Pinpoint the cell where the given text exists, returning its [X, Y] midpoint coordinate. 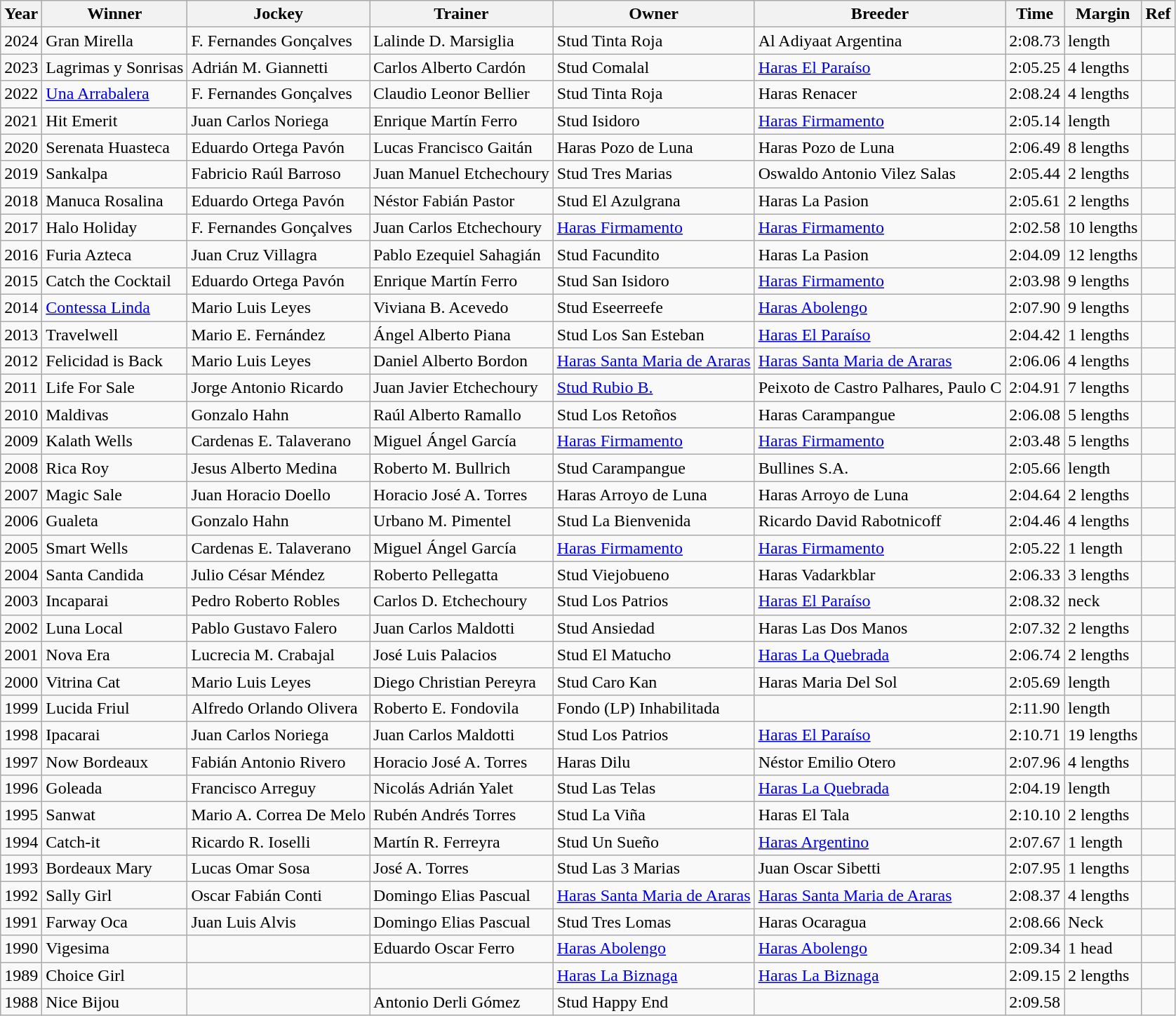
2:05.61 [1035, 201]
2:03.98 [1035, 281]
Choice Girl [115, 975]
2:02.58 [1035, 227]
Lucas Francisco Gaitán [462, 147]
Ricardo R. Ioselli [279, 842]
2:07.90 [1035, 307]
Stud Viejobueno [654, 575]
Winner [115, 14]
Stud Rubio B. [654, 388]
2:06.33 [1035, 575]
Contessa Linda [115, 307]
Juan Cruz Villagra [279, 254]
Haras Vadarkblar [880, 575]
Goleada [115, 789]
Haras El Tala [880, 815]
1993 [21, 869]
2:08.37 [1035, 895]
2:04.91 [1035, 388]
Stud La Viña [654, 815]
Halo Holiday [115, 227]
Lucida Friul [115, 708]
1998 [21, 735]
Al Adiyaat Argentina [880, 41]
2017 [21, 227]
Claudio Leonor Bellier [462, 94]
Viviana B. Acevedo [462, 307]
Trainer [462, 14]
Stud Tres Marias [654, 174]
Luna Local [115, 628]
2010 [21, 415]
1995 [21, 815]
Stud Los San Esteban [654, 335]
Haras Dilu [654, 761]
Vigesima [115, 949]
José Luis Palacios [462, 655]
2:03.48 [1035, 441]
2014 [21, 307]
Haras Argentino [880, 842]
Stud Ansiedad [654, 628]
Haras Carampangue [880, 415]
Lalinde D. Marsiglia [462, 41]
2007 [21, 495]
2:04.09 [1035, 254]
Juan Carlos Etchechoury [462, 227]
Furia Azteca [115, 254]
Julio César Méndez [279, 575]
Ricardo David Rabotnicoff [880, 521]
Breeder [880, 14]
Stud Tres Lomas [654, 922]
2:09.58 [1035, 1002]
Time [1035, 14]
2:05.69 [1035, 681]
Stud La Bienvenida [654, 521]
2:05.25 [1035, 67]
Ref [1158, 14]
Stud Facundito [654, 254]
2000 [21, 681]
Stud Las 3 Marias [654, 869]
Jockey [279, 14]
Juan Luis Alvis [279, 922]
2002 [21, 628]
Fabián Antonio Rivero [279, 761]
Raúl Alberto Ramallo [462, 415]
Martín R. Ferreyra [462, 842]
2006 [21, 521]
Fondo (LP) Inhabilitada [654, 708]
Manuca Rosalina [115, 201]
1992 [21, 895]
2021 [21, 121]
Eduardo Oscar Ferro [462, 949]
Néstor Fabián Pastor [462, 201]
10 lengths [1103, 227]
Juan Horacio Doello [279, 495]
Rubén Andrés Torres [462, 815]
Urbano M. Pimentel [462, 521]
2019 [21, 174]
Stud El Azulgrana [654, 201]
Haras Las Dos Manos [880, 628]
Stud Eseerreefe [654, 307]
Nicolás Adrián Yalet [462, 789]
2:06.49 [1035, 147]
Mario E. Fernández [279, 335]
2024 [21, 41]
2016 [21, 254]
1988 [21, 1002]
Diego Christian Pereyra [462, 681]
Peixoto de Castro Palhares, Paulo C [880, 388]
Haras Renacer [880, 94]
Santa Candida [115, 575]
Adrián M. Giannetti [279, 67]
Roberto M. Bullrich [462, 468]
2:07.95 [1035, 869]
Smart Wells [115, 548]
3 lengths [1103, 575]
Carlos D. Etchechoury [462, 601]
Ipacarai [115, 735]
Kalath Wells [115, 441]
2:09.15 [1035, 975]
8 lengths [1103, 147]
2:06.74 [1035, 655]
2:05.14 [1035, 121]
2003 [21, 601]
Neck [1103, 922]
2015 [21, 281]
2:08.66 [1035, 922]
Stud San Isidoro [654, 281]
Nice Bijou [115, 1002]
Now Bordeaux [115, 761]
2:09.34 [1035, 949]
Hit Emerit [115, 121]
2:04.46 [1035, 521]
2:08.24 [1035, 94]
2013 [21, 335]
José A. Torres [462, 869]
Catch-it [115, 842]
Stud Carampangue [654, 468]
Una Arrabalera [115, 94]
Néstor Emilio Otero [880, 761]
2023 [21, 67]
Oswaldo Antonio Vilez Salas [880, 174]
2012 [21, 361]
2004 [21, 575]
1991 [21, 922]
2:08.73 [1035, 41]
Antonio Derli Gómez [462, 1002]
Fabricio Raúl Barroso [279, 174]
2:05.66 [1035, 468]
2020 [21, 147]
Roberto E. Fondovila [462, 708]
2:10.71 [1035, 735]
1989 [21, 975]
Catch the Cocktail [115, 281]
Stud Caro Kan [654, 681]
Oscar Fabián Conti [279, 895]
2:11.90 [1035, 708]
Lucas Omar Sosa [279, 869]
Juan Javier Etchechoury [462, 388]
Rica Roy [115, 468]
2011 [21, 388]
Stud Comalal [654, 67]
Lucrecia M. Crabajal [279, 655]
2:07.96 [1035, 761]
Jesus Alberto Medina [279, 468]
Stud Los Retoños [654, 415]
Maldivas [115, 415]
neck [1103, 601]
2:04.42 [1035, 335]
Farway Oca [115, 922]
Pedro Roberto Robles [279, 601]
Stud Isidoro [654, 121]
Incaparai [115, 601]
Stud El Matucho [654, 655]
Juan Manuel Etchechoury [462, 174]
19 lengths [1103, 735]
1999 [21, 708]
Mario A. Correa De Melo [279, 815]
Stud Las Telas [654, 789]
Sanwat [115, 815]
2022 [21, 94]
Juan Oscar Sibetti [880, 869]
2009 [21, 441]
2:05.22 [1035, 548]
2018 [21, 201]
Felicidad is Back [115, 361]
Bullines S.A. [880, 468]
Travelwell [115, 335]
2:06.06 [1035, 361]
Owner [654, 14]
2005 [21, 548]
Lagrimas y Sonrisas [115, 67]
Alfredo Orlando Olivera [279, 708]
Serenata Huasteca [115, 147]
Life For Sale [115, 388]
Stud Un Sueño [654, 842]
Pablo Ezequiel Sahagián [462, 254]
Carlos Alberto Cardón [462, 67]
12 lengths [1103, 254]
Nova Era [115, 655]
Haras Ocaragua [880, 922]
Roberto Pellegatta [462, 575]
1990 [21, 949]
Gran Mirella [115, 41]
Sally Girl [115, 895]
1996 [21, 789]
Vitrina Cat [115, 681]
Magic Sale [115, 495]
Bordeaux Mary [115, 869]
Haras Maria Del Sol [880, 681]
2:07.67 [1035, 842]
Jorge Antonio Ricardo [279, 388]
2008 [21, 468]
Francisco Arreguy [279, 789]
Pablo Gustavo Falero [279, 628]
2:07.32 [1035, 628]
7 lengths [1103, 388]
Stud Happy End [654, 1002]
2:04.19 [1035, 789]
2:04.64 [1035, 495]
2001 [21, 655]
Ángel Alberto Piana [462, 335]
Daniel Alberto Bordon [462, 361]
1994 [21, 842]
Margin [1103, 14]
2:05.44 [1035, 174]
Gualeta [115, 521]
Sankalpa [115, 174]
2:10.10 [1035, 815]
Year [21, 14]
2:06.08 [1035, 415]
1 head [1103, 949]
2:08.32 [1035, 601]
1997 [21, 761]
